For the text-containing cell, return its midpoint in [X, Y] coordinate format. 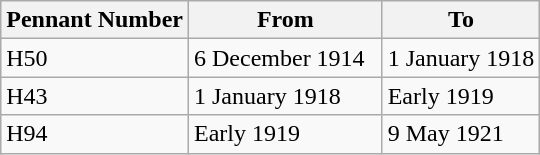
H50 [95, 58]
Pennant Number [95, 20]
H94 [95, 134]
From [285, 20]
H43 [95, 96]
9 May 1921 [461, 134]
6 December 1914 [285, 58]
To [461, 20]
